Detect which cell encompasses the target text, then output its [X, Y] center coordinate. 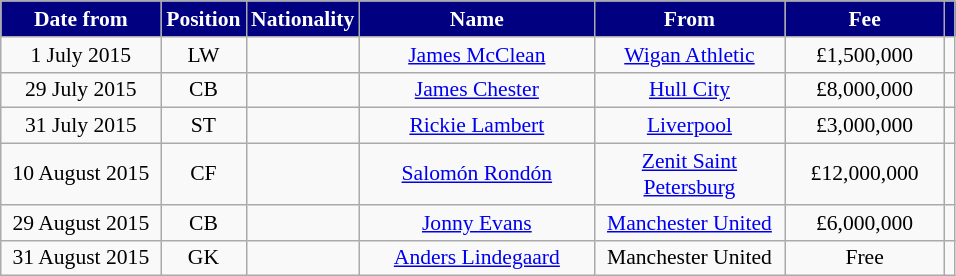
Liverpool [689, 126]
£1,500,000 [865, 55]
£8,000,000 [865, 90]
£3,000,000 [865, 126]
31 July 2015 [81, 126]
James Chester [476, 90]
From [689, 19]
Wigan Athletic [689, 55]
10 August 2015 [81, 174]
31 August 2015 [81, 258]
Salomón Rondón [476, 174]
Zenit Saint Petersburg [689, 174]
Jonny Evans [476, 223]
Hull City [689, 90]
Name [476, 19]
CF [204, 174]
£6,000,000 [865, 223]
Free [865, 258]
Nationality [302, 19]
1 July 2015 [81, 55]
Anders Lindegaard [476, 258]
Position [204, 19]
£12,000,000 [865, 174]
29 July 2015 [81, 90]
ST [204, 126]
James McClean [476, 55]
29 August 2015 [81, 223]
LW [204, 55]
Rickie Lambert [476, 126]
GK [204, 258]
Date from [81, 19]
Fee [865, 19]
